Identify which cell holds the provided text, then report its (x, y) central coordinate. 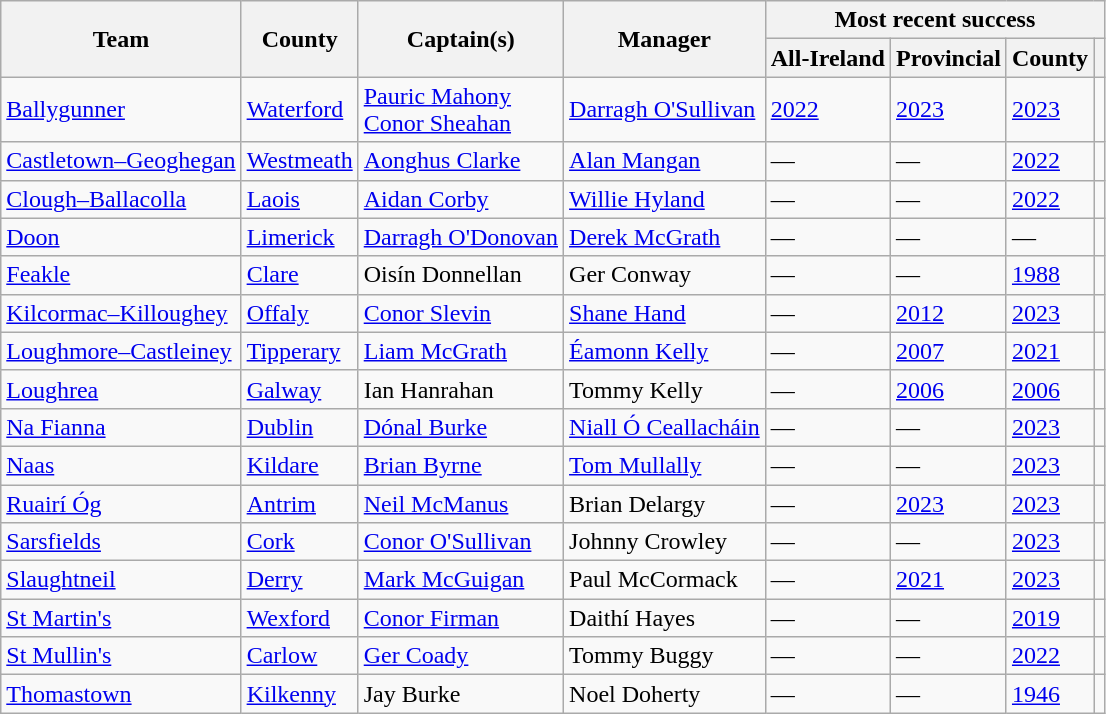
Ruairí Óg (121, 503)
Conor Firman (460, 618)
Kildare (300, 465)
Laois (300, 199)
Brian Byrne (460, 465)
Paul McCormack (665, 580)
Conor O'Sullivan (460, 542)
Conor Slevin (460, 313)
Jay Burke (460, 694)
Mark McGuigan (460, 580)
Limerick (300, 237)
Waterford (300, 110)
Niall Ó Ceallacháin (665, 427)
Kilcormac–Killoughey (121, 313)
Derry (300, 580)
Carlow (300, 656)
Derek McGrath (665, 237)
Slaughtneil (121, 580)
1946 (1050, 694)
Brian Delargy (665, 503)
Offaly (300, 313)
All-Ireland (828, 58)
Clare (300, 275)
Liam McGrath (460, 351)
Willie Hyland (665, 199)
2019 (1050, 618)
Loughrea (121, 389)
St Mullin's (121, 656)
2007 (948, 351)
Most recent success (934, 20)
1988 (1050, 275)
Team (121, 39)
Noel Doherty (665, 694)
Johnny Crowley (665, 542)
Tipperary (300, 351)
Wexford (300, 618)
Ger Conway (665, 275)
Provincial (948, 58)
Manager (665, 39)
Tommy Buggy (665, 656)
Ger Coady (460, 656)
Sarsfields (121, 542)
Antrim (300, 503)
Tommy Kelly (665, 389)
Darragh O'Sullivan (665, 110)
Darragh O'Donovan (460, 237)
2012 (948, 313)
Clough–Ballacolla (121, 199)
Feakle (121, 275)
Naas (121, 465)
Éamonn Kelly (665, 351)
Loughmore–Castleiney (121, 351)
Kilkenny (300, 694)
Ian Hanrahan (460, 389)
Oisín Donnellan (460, 275)
Aonghus Clarke (460, 161)
Na Fianna (121, 427)
St Martin's (121, 618)
Shane Hand (665, 313)
Castletown–Geoghegan (121, 161)
Ballygunner (121, 110)
Dónal Burke (460, 427)
Doon (121, 237)
Cork (300, 542)
Alan Mangan (665, 161)
Neil McManus (460, 503)
Daithí Hayes (665, 618)
Thomastown (121, 694)
Captain(s) (460, 39)
Galway (300, 389)
Aidan Corby (460, 199)
Pauric MahonyConor Sheahan (460, 110)
Tom Mullally (665, 465)
Westmeath (300, 161)
Dublin (300, 427)
